Return the [X, Y] coordinate for the center point of the cell that contains the specified text.  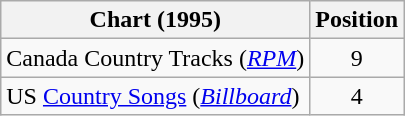
Position [357, 20]
Chart (1995) [156, 20]
US Country Songs (Billboard) [156, 96]
9 [357, 58]
Canada Country Tracks (RPM) [156, 58]
4 [357, 96]
